Extract the (X, Y) coordinate from the center of the cell holding the provided text.  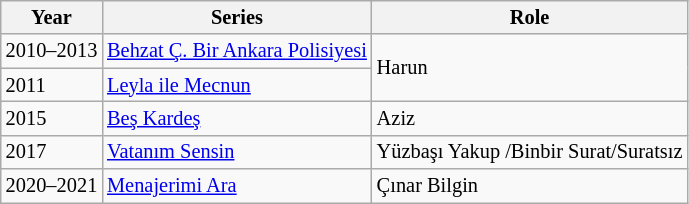
Role (530, 17)
Aziz (530, 118)
2017 (52, 152)
2010–2013 (52, 51)
Çınar Bilgin (530, 186)
2020–2021 (52, 186)
Behzat Ç. Bir Ankara Polisiyesi (237, 51)
Leyla ile Mecnun (237, 85)
Series (237, 17)
2011 (52, 85)
Menajerimi Ara (237, 186)
Harun (530, 68)
Vatanım Sensin (237, 152)
Beş Kardeş (237, 118)
Yüzbaşı Yakup /Binbir Surat/Suratsız (530, 152)
Year (52, 17)
2015 (52, 118)
